Return [X, Y] of the center of cell containing provided text 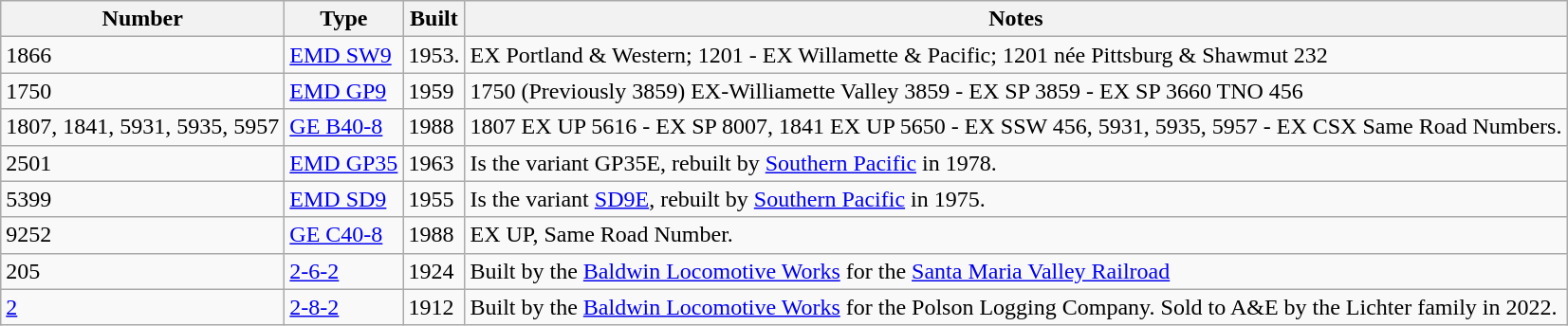
Is the variant GP35E, rebuilt by Southern Pacific in 1978. [1016, 163]
Built by the Baldwin Locomotive Works for the Polson Logging Company. Sold to A&E by the Lichter family in 2022. [1016, 307]
1955 [434, 199]
1807 EX UP 5616 - EX SP 8007, 1841 EX UP 5650 - EX SSW 456, 5931, 5935, 5957 - EX CSX Same Road Numbers. [1016, 127]
Built by the Baldwin Locomotive Works for the Santa Maria Valley Railroad [1016, 271]
Type [343, 19]
EMD SW9 [343, 55]
EX Portland & Western; 1201 - EX Willamette & Pacific; 1201 née Pittsburg & Shawmut 232 [1016, 55]
2501 [142, 163]
2-6-2 [343, 271]
2-8-2 [343, 307]
1953. [434, 55]
Number [142, 19]
1750 (Previously 3859) EX-Williamette Valley 3859 - EX SP 3859 - EX SP 3660 TNO 456 [1016, 91]
1866 [142, 55]
EMD SD9 [343, 199]
1807, 1841, 5931, 5935, 5957 [142, 127]
Is the variant SD9E, rebuilt by Southern Pacific in 1975. [1016, 199]
Built [434, 19]
1963 [434, 163]
2 [142, 307]
1924 [434, 271]
GE B40-8 [343, 127]
1912 [434, 307]
GE C40-8 [343, 235]
9252 [142, 235]
1959 [434, 91]
EMD GP9 [343, 91]
205 [142, 271]
1750 [142, 91]
EX UP, Same Road Number. [1016, 235]
EMD GP35 [343, 163]
5399 [142, 199]
Notes [1016, 19]
